Return [x, y] of the center of cell containing provided text 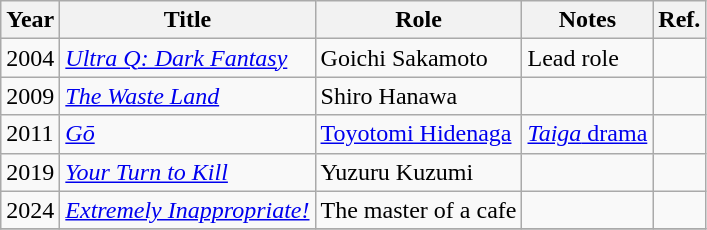
Yuzuru Kuzumi [418, 172]
Taiga drama [588, 134]
Title [188, 20]
2024 [30, 210]
2009 [30, 96]
2019 [30, 172]
Shiro Hanawa [418, 96]
Ultra Q: Dark Fantasy [188, 58]
Goichi Sakamoto [418, 58]
Year [30, 20]
2004 [30, 58]
Lead role [588, 58]
Notes [588, 20]
Gō [188, 134]
The Waste Land [188, 96]
Extremely Inappropriate! [188, 210]
Your Turn to Kill [188, 172]
Role [418, 20]
The master of a cafe [418, 210]
2011 [30, 134]
Ref. [680, 20]
Toyotomi Hidenaga [418, 134]
